Detect which cell encompasses the target text, then output its (X, Y) center coordinate. 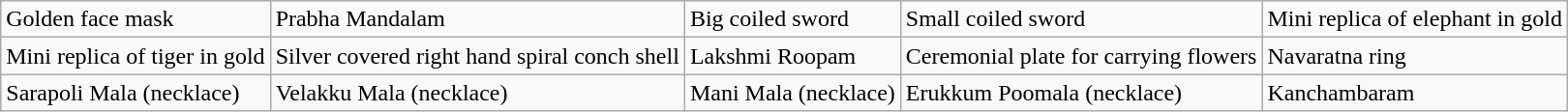
Sarapoli Mala (necklace) (136, 93)
Prabha Mandalam (477, 19)
Small coiled sword (1081, 19)
Navaratna ring (1415, 56)
Lakshmi Roopam (792, 56)
Mini replica of tiger in gold (136, 56)
Mani Mala (necklace) (792, 93)
Mini replica of elephant in gold (1415, 19)
Golden face mask (136, 19)
Erukkum Poomala (necklace) (1081, 93)
Big coiled sword (792, 19)
Silver covered right hand spiral conch shell (477, 56)
Ceremonial plate for carrying flowers (1081, 56)
Velakku Mala (necklace) (477, 93)
Kanchambaram (1415, 93)
